Detect which cell encompasses the target text, then output its (x, y) center coordinate. 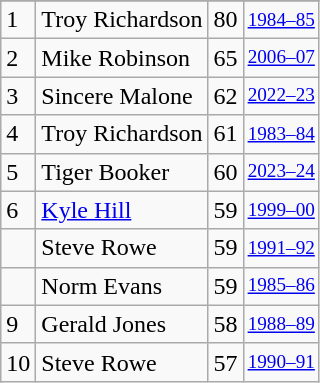
1 (18, 20)
1991–92 (281, 248)
1983–84 (281, 134)
80 (226, 20)
1984–85 (281, 20)
58 (226, 324)
4 (18, 134)
2022–23 (281, 96)
57 (226, 362)
Sincere Malone (122, 96)
Tiger Booker (122, 172)
Norm Evans (122, 286)
9 (18, 324)
Kyle Hill (122, 210)
5 (18, 172)
62 (226, 96)
Gerald Jones (122, 324)
2006–07 (281, 58)
2 (18, 58)
1985–86 (281, 286)
65 (226, 58)
Mike Robinson (122, 58)
61 (226, 134)
1988–89 (281, 324)
1990–91 (281, 362)
6 (18, 210)
1999–00 (281, 210)
10 (18, 362)
60 (226, 172)
3 (18, 96)
2023–24 (281, 172)
